Determine the [X, Y] coordinate at the center of the cell enclosing the given text.  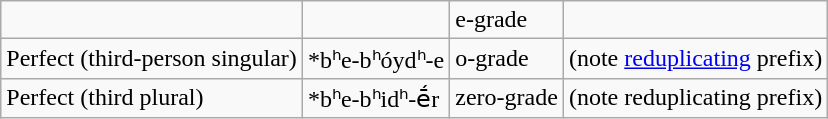
Perfect (third-person singular) [152, 59]
Perfect (third plural) [152, 98]
o-grade [507, 59]
zero-grade [507, 98]
*bʰe-bʰidʰ-ḗr [376, 98]
*bʰe-bʰóydʰ-e [376, 59]
e-grade [507, 20]
